Pinpoint the cell where the given text exists, returning its [X, Y] midpoint coordinate. 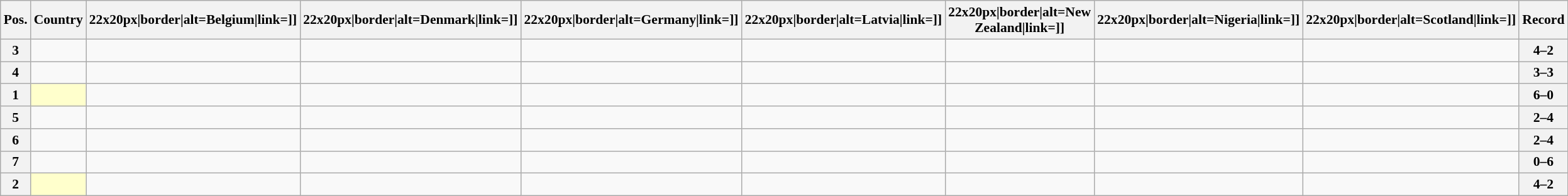
7 [16, 162]
22x20px|border|alt=Belgium|link=]] [193, 20]
5 [16, 117]
4 [16, 73]
Country [58, 20]
3 [16, 50]
Pos. [16, 20]
6–0 [1543, 95]
0–6 [1543, 162]
22x20px|border|alt=Germany|link=]] [631, 20]
22x20px|border|alt=New Zealand|link=]] [1020, 20]
22x20px|border|alt=Scotland|link=]] [1411, 20]
22x20px|border|alt=Nigeria|link=]] [1198, 20]
3–3 [1543, 73]
Record [1543, 20]
22x20px|border|alt=Denmark|link=]] [410, 20]
22x20px|border|alt=Latvia|link=]] [844, 20]
1 [16, 95]
2 [16, 185]
6 [16, 140]
